Scan for the cell matching the given text and deliver its [x, y] coordinate at center. 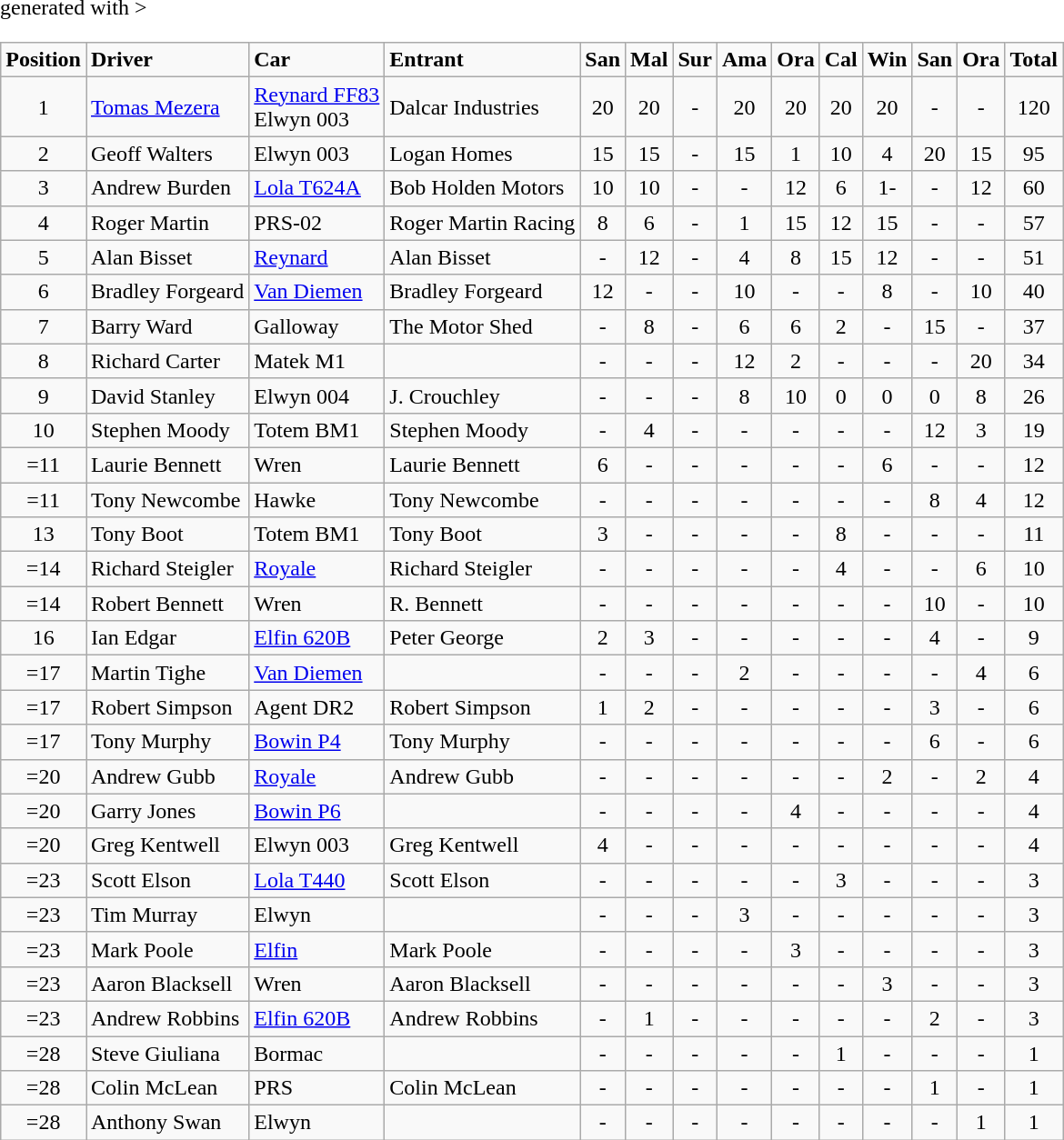
Andrew Burden [167, 188]
David Stanley [167, 395]
40 [1034, 292]
120 [1034, 107]
R. Bennett [482, 604]
Richard Carter [167, 361]
Reynard FF83 Elwyn 003 [316, 107]
11 [1034, 535]
Geoff Walters [167, 154]
51 [1034, 257]
Lola T624A [316, 188]
Hawke [316, 499]
Roger Martin Racing [482, 223]
Ama [744, 60]
Tomas Mezera [167, 107]
Steve Giuliana [167, 1054]
Entrant [482, 60]
Roger Martin [167, 223]
Peter George [482, 638]
Matek M1 [316, 361]
95 [1034, 154]
34 [1034, 361]
Tim Murray [167, 915]
7 [44, 326]
Dalcar Industries [482, 107]
Cal [840, 60]
The Motor Shed [482, 326]
PRS-02 [316, 223]
Agent DR2 [316, 707]
PRS [316, 1088]
Reynard [316, 257]
Total [1034, 60]
1- [888, 188]
Bob Holden Motors [482, 188]
Barry Ward [167, 326]
Mal [649, 60]
Bowin P4 [316, 742]
Garry Jones [167, 811]
Win [888, 60]
60 [1034, 188]
Position [44, 60]
5 [44, 257]
Lola T440 [316, 880]
Elwyn 004 [316, 395]
Robert Bennett [167, 604]
Logan Homes [482, 154]
Bormac [316, 1054]
Bowin P6 [316, 811]
Ian Edgar [167, 638]
Elfin [316, 949]
Car [316, 60]
37 [1034, 326]
Martin Tighe [167, 673]
16 [44, 638]
J. Crouchley [482, 395]
Anthony Swan [167, 1123]
Sur [695, 60]
Galloway [316, 326]
57 [1034, 223]
26 [1034, 395]
Driver [167, 60]
13 [44, 535]
19 [1034, 430]
